Provide the [X, Y] coordinate of the cell's center where the given text is located.  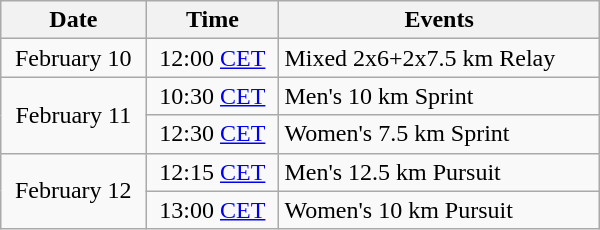
February 12 [74, 191]
12:15 CET [212, 172]
Men's 12.5 km Pursuit [439, 172]
Women's 7.5 km Sprint [439, 134]
12:00 CET [212, 58]
Men's 10 km Sprint [439, 96]
12:30 CET [212, 134]
Women's 10 km Pursuit [439, 210]
February 11 [74, 115]
Events [439, 20]
10:30 CET [212, 96]
Time [212, 20]
Mixed 2x6+2x7.5 km Relay [439, 58]
13:00 CET [212, 210]
February 10 [74, 58]
Date [74, 20]
